Detect which cell encompasses the target text, then output its (X, Y) center coordinate. 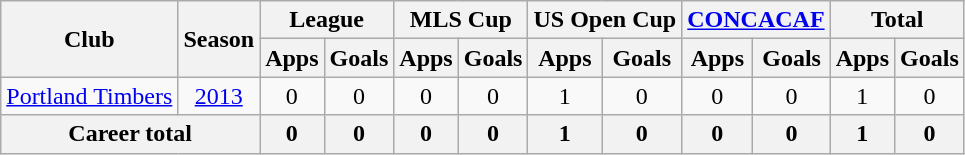
Club (90, 39)
League (327, 20)
US Open Cup (605, 20)
2013 (219, 96)
Total (897, 20)
Career total (130, 134)
Season (219, 39)
CONCACAF (756, 20)
MLS Cup (461, 20)
Portland Timbers (90, 96)
